Determine the [X, Y] coordinate at the center of the cell enclosing the given text.  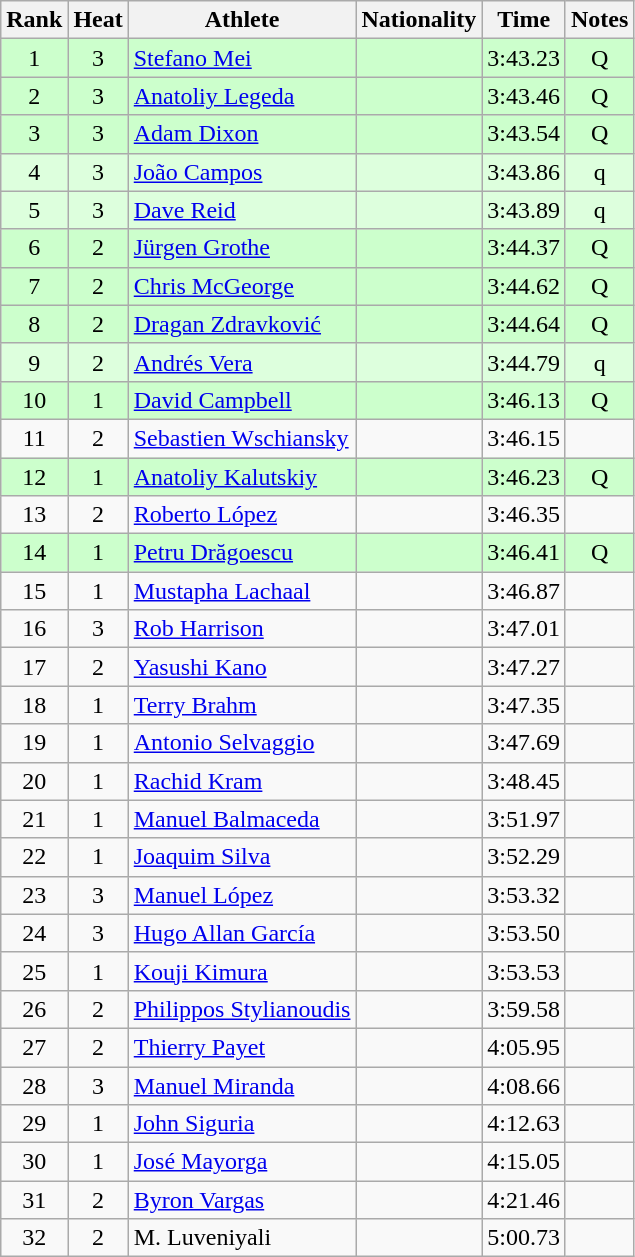
3:53.50 [524, 933]
32 [34, 1238]
14 [34, 553]
Chris McGeorge [242, 286]
5 [34, 210]
3:44.64 [524, 324]
Roberto López [242, 515]
4:12.63 [524, 1124]
23 [34, 895]
16 [34, 629]
José Mayorga [242, 1162]
Adam Dixon [242, 134]
Notes [599, 20]
3:52.29 [524, 857]
8 [34, 324]
13 [34, 515]
Heat [98, 20]
Anatoliy Kalutskiy [242, 477]
20 [34, 781]
Nationality [419, 20]
21 [34, 819]
31 [34, 1200]
3:53.53 [524, 971]
3:46.13 [524, 400]
Rank [34, 20]
24 [34, 933]
22 [34, 857]
Dave Reid [242, 210]
5:00.73 [524, 1238]
João Campos [242, 172]
Joaquim Silva [242, 857]
Thierry Payet [242, 1047]
15 [34, 591]
Yasushi Kano [242, 667]
3:46.35 [524, 515]
25 [34, 971]
3:43.54 [524, 134]
27 [34, 1047]
Mustapha Lachaal [242, 591]
M. Luveniyali [242, 1238]
29 [34, 1124]
4 [34, 172]
3:47.27 [524, 667]
30 [34, 1162]
19 [34, 743]
Sebastien Wschiansky [242, 438]
4:15.05 [524, 1162]
Petru Drăgoescu [242, 553]
7 [34, 286]
11 [34, 438]
4:05.95 [524, 1047]
Andrés Vera [242, 362]
Kouji Kimura [242, 971]
3:44.62 [524, 286]
Time [524, 20]
3:47.69 [524, 743]
Jürgen Grothe [242, 248]
3:46.87 [524, 591]
3:53.32 [524, 895]
3:48.45 [524, 781]
17 [34, 667]
3:47.01 [524, 629]
4:21.46 [524, 1200]
3:46.23 [524, 477]
John Siguria [242, 1124]
Philippos Stylianoudis [242, 1009]
Manuel Miranda [242, 1085]
Rob Harrison [242, 629]
Anatoliy Legeda [242, 96]
3:43.86 [524, 172]
9 [34, 362]
10 [34, 400]
3:44.37 [524, 248]
3:46.15 [524, 438]
Manuel López [242, 895]
18 [34, 705]
3:47.35 [524, 705]
3:43.23 [524, 58]
Rachid Kram [242, 781]
Dragan Zdravković [242, 324]
Hugo Allan García [242, 933]
3:46.41 [524, 553]
3:43.89 [524, 210]
3:51.97 [524, 819]
28 [34, 1085]
Stefano Mei [242, 58]
6 [34, 248]
Athlete [242, 20]
12 [34, 477]
Terry Brahm [242, 705]
4:08.66 [524, 1085]
3:44.79 [524, 362]
Antonio Selvaggio [242, 743]
3:59.58 [524, 1009]
Byron Vargas [242, 1200]
David Campbell [242, 400]
26 [34, 1009]
Manuel Balmaceda [242, 819]
3:43.46 [524, 96]
